Output the (x, y) coordinate of the center of the cell containing the given text.  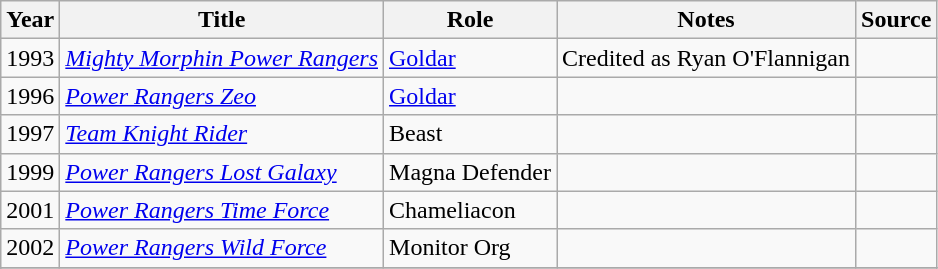
Power Rangers Time Force (222, 210)
Year (30, 20)
Beast (470, 134)
2002 (30, 248)
1997 (30, 134)
Power Rangers Lost Galaxy (222, 172)
Notes (706, 20)
2001 (30, 210)
Role (470, 20)
Source (896, 20)
Credited as Ryan O'Flannigan (706, 58)
1996 (30, 96)
Mighty Morphin Power Rangers (222, 58)
Monitor Org (470, 248)
Power Rangers Zeo (222, 96)
Power Rangers Wild Force (222, 248)
Title (222, 20)
1993 (30, 58)
Chameliacon (470, 210)
Team Knight Rider (222, 134)
Magna Defender (470, 172)
1999 (30, 172)
